Provide the (X, Y) coordinate of the cell's center where the given text is located.  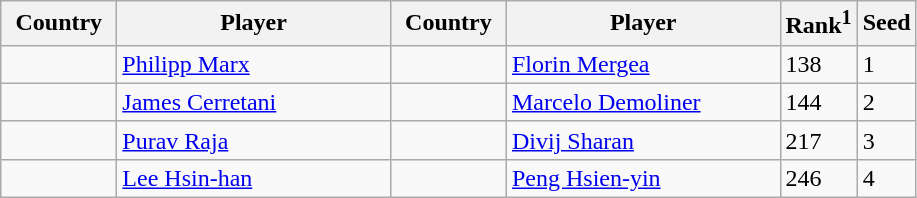
Seed (886, 24)
Marcelo Demoliner (643, 102)
Peng Hsien-yin (643, 178)
246 (818, 178)
Philipp Marx (254, 64)
Florin Mergea (643, 64)
Purav Raja (254, 140)
Rank1 (818, 24)
Lee Hsin-han (254, 178)
4 (886, 178)
Divij Sharan (643, 140)
2 (886, 102)
James Cerretani (254, 102)
1 (886, 64)
217 (818, 140)
138 (818, 64)
3 (886, 140)
144 (818, 102)
